Pinpoint the cell where the given text exists, returning its (X, Y) midpoint coordinate. 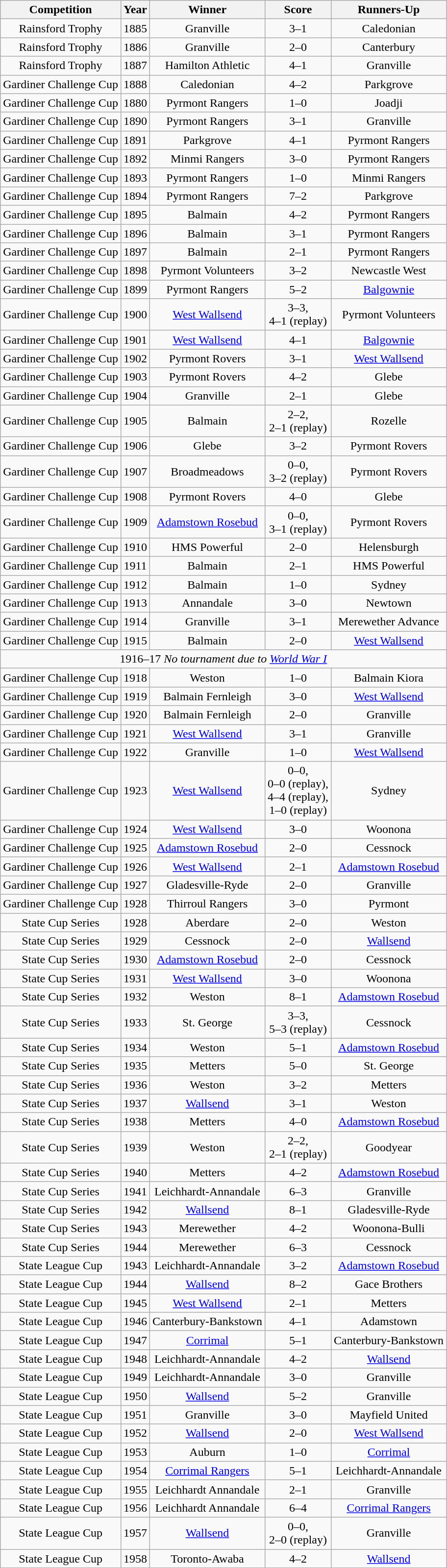
1916–17 No tournament due to World War I (223, 659)
7–2 (298, 196)
Adamstown (389, 1322)
Balmain Kiora (389, 678)
1886 (135, 47)
Hamilton Athletic (207, 66)
1933 (135, 1022)
1912 (135, 584)
1950 (135, 1396)
3–3, 5–3 (replay) (298, 1022)
1946 (135, 1322)
1907 (135, 471)
1954 (135, 1471)
1914 (135, 622)
1929 (135, 941)
Rozelle (389, 421)
1924 (135, 829)
8–2 (298, 1284)
1890 (135, 121)
1949 (135, 1378)
1948 (135, 1359)
1947 (135, 1340)
1926 (135, 866)
Competition (61, 10)
1899 (135, 289)
1887 (135, 66)
Canterbury (389, 47)
1953 (135, 1452)
1940 (135, 1172)
1937 (135, 1103)
Newtown (389, 603)
Auburn (207, 1452)
1942 (135, 1210)
1888 (135, 84)
1902 (135, 358)
1904 (135, 396)
1905 (135, 421)
0–0, 0–0 (replay), 4–4 (replay), 1–0 (replay) (298, 790)
1935 (135, 1066)
1896 (135, 234)
1911 (135, 566)
1895 (135, 214)
Thirroul Rangers (207, 903)
Helensburgh (389, 547)
Year (135, 10)
1915 (135, 641)
6–4 (298, 1508)
1945 (135, 1303)
5–0 (298, 1066)
1919 (135, 696)
Gace Brothers (389, 1284)
1909 (135, 522)
1918 (135, 678)
Toronto-Awaba (207, 1559)
1901 (135, 340)
1920 (135, 715)
1938 (135, 1122)
1894 (135, 196)
1941 (135, 1191)
1900 (135, 314)
1931 (135, 978)
1956 (135, 1508)
1934 (135, 1047)
Score (298, 10)
1908 (135, 497)
Runners-Up (389, 10)
Mayfield United (389, 1415)
1897 (135, 252)
Woonona-Bulli (389, 1228)
1903 (135, 377)
1925 (135, 848)
1958 (135, 1559)
1957 (135, 1533)
1921 (135, 734)
Winner (207, 10)
3–3, 4–1 (replay) (298, 314)
1955 (135, 1489)
Annandale (207, 603)
1913 (135, 603)
1910 (135, 547)
1952 (135, 1433)
Broadmeadows (207, 471)
1880 (135, 103)
1936 (135, 1085)
Newcastle West (389, 271)
1906 (135, 446)
1898 (135, 271)
Pyrmont (389, 903)
1891 (135, 140)
0–0, 3–1 (replay) (298, 522)
1932 (135, 997)
Goodyear (389, 1147)
1939 (135, 1147)
Merewether Advance (389, 622)
0–0, 3–2 (replay) (298, 471)
1922 (135, 752)
1893 (135, 177)
1885 (135, 28)
0–0, 2–0 (replay) (298, 1533)
1930 (135, 960)
1923 (135, 790)
Joadji (389, 103)
1951 (135, 1415)
Aberdare (207, 922)
1892 (135, 159)
1927 (135, 885)
